Return (X, Y) of the center of cell containing provided text 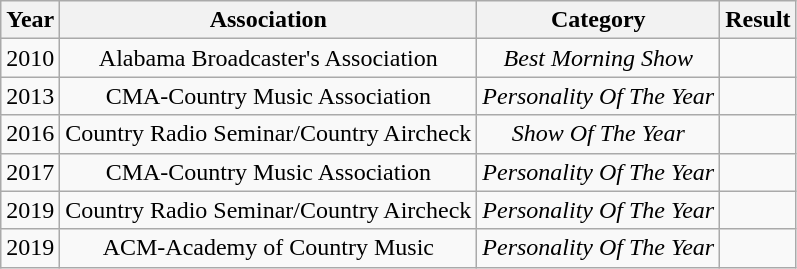
2013 (30, 96)
Year (30, 20)
Category (598, 20)
Alabama Broadcaster's Association (268, 58)
2017 (30, 172)
Result (758, 20)
ACM-Academy of Country Music (268, 248)
Association (268, 20)
2016 (30, 134)
Best Morning Show (598, 58)
Show Of The Year (598, 134)
2010 (30, 58)
